Capture the cell that displays the provided text and extract its (X, Y) central coordinate. 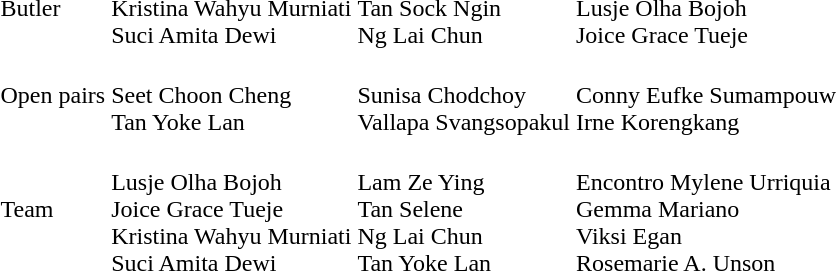
Seet Choon ChengTan Yoke Lan (232, 95)
Sunisa ChodchoyVallapa Svangsopakul (464, 95)
